For the text-containing cell, return its midpoint in [x, y] coordinate format. 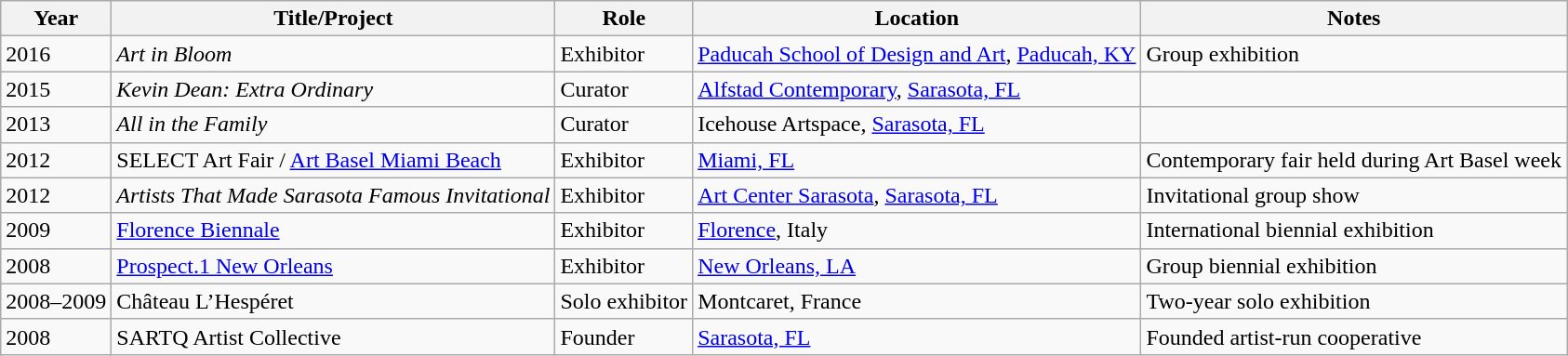
Art Center Sarasota, Sarasota, FL [917, 195]
Sarasota, FL [917, 336]
Solo exhibitor [624, 301]
Group biennial exhibition [1354, 266]
Two-year solo exhibition [1354, 301]
Notes [1354, 19]
2009 [56, 231]
Group exhibition [1354, 54]
SELECT Art Fair / Art Basel Miami Beach [333, 160]
Contemporary fair held during Art Basel week [1354, 160]
Artists That Made Sarasota Famous Invitational [333, 195]
Kevin Dean: Extra Ordinary [333, 89]
2016 [56, 54]
Paducah School of Design and Art, Paducah, KY [917, 54]
Invitational group show [1354, 195]
Montcaret, France [917, 301]
Florence, Italy [917, 231]
SARTQ Artist Collective [333, 336]
Title/Project [333, 19]
2015 [56, 89]
Château L’Hespéret [333, 301]
All in the Family [333, 125]
2008–2009 [56, 301]
Founded artist-run cooperative [1354, 336]
Art in Bloom [333, 54]
Icehouse Artspace, Sarasota, FL [917, 125]
Founder [624, 336]
Florence Biennale [333, 231]
New Orleans, LA [917, 266]
2013 [56, 125]
Role [624, 19]
Prospect.1 New Orleans [333, 266]
Location [917, 19]
Year [56, 19]
Alfstad Contemporary, Sarasota, FL [917, 89]
Miami, FL [917, 160]
International biennial exhibition [1354, 231]
